Provide the [x, y] coordinate of the cell's center where the given text is located.  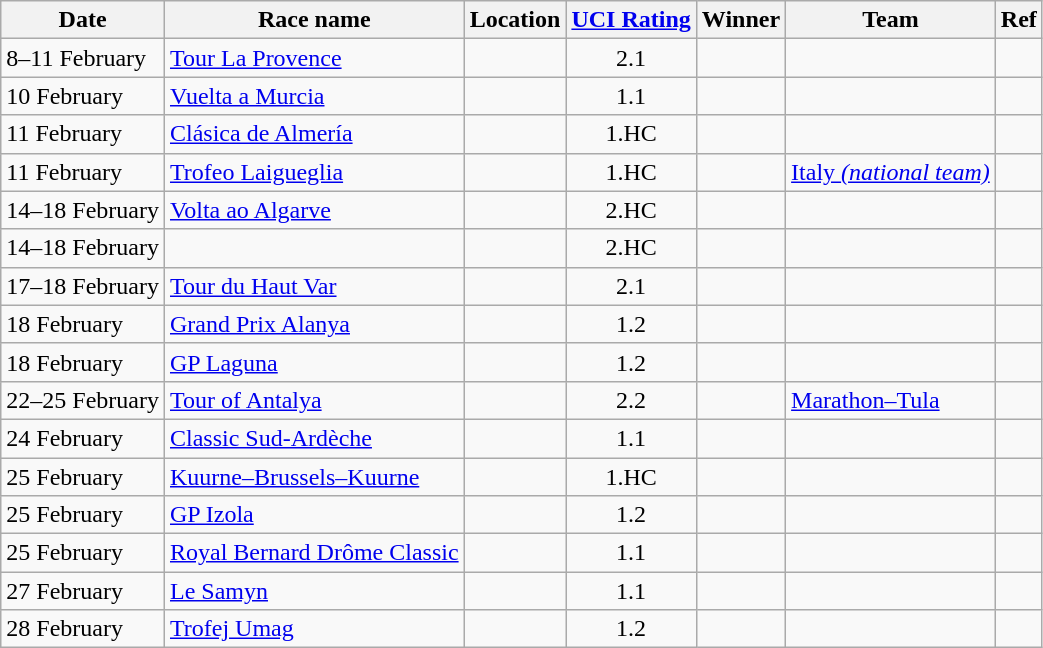
17–18 February [83, 286]
Date [83, 20]
Team [891, 20]
GP Laguna [314, 362]
Le Samyn [314, 591]
Vuelta a Murcia [314, 96]
22–25 February [83, 400]
Grand Prix Alanya [314, 324]
Volta ao Algarve [314, 210]
Marathon–Tula [891, 400]
Kuurne–Brussels–Kuurne [314, 477]
Trofeo Laigueglia [314, 172]
Royal Bernard Drôme Classic [314, 553]
28 February [83, 629]
UCI Rating [631, 20]
Tour La Provence [314, 58]
27 February [83, 591]
Race name [314, 20]
Tour of Antalya [314, 400]
24 February [83, 438]
2.2 [631, 400]
Tour du Haut Var [314, 286]
8–11 February [83, 58]
Location [515, 20]
Winner [740, 20]
Clásica de Almería [314, 134]
Classic Sud-Ardèche [314, 438]
Trofej Umag [314, 629]
10 February [83, 96]
Ref [1018, 20]
GP Izola [314, 515]
Italy (national team) [891, 172]
